Scan for the cell matching the given text and deliver its [x, y] coordinate at center. 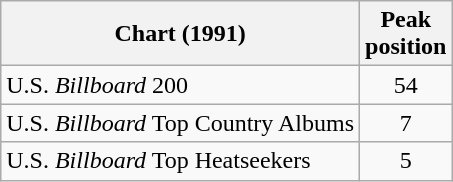
5 [406, 161]
Peakposition [406, 34]
U.S. Billboard Top Heatseekers [180, 161]
Chart (1991) [180, 34]
U.S. Billboard 200 [180, 85]
54 [406, 85]
U.S. Billboard Top Country Albums [180, 123]
7 [406, 123]
